Pinpoint the cell where the given text exists, returning its [X, Y] midpoint coordinate. 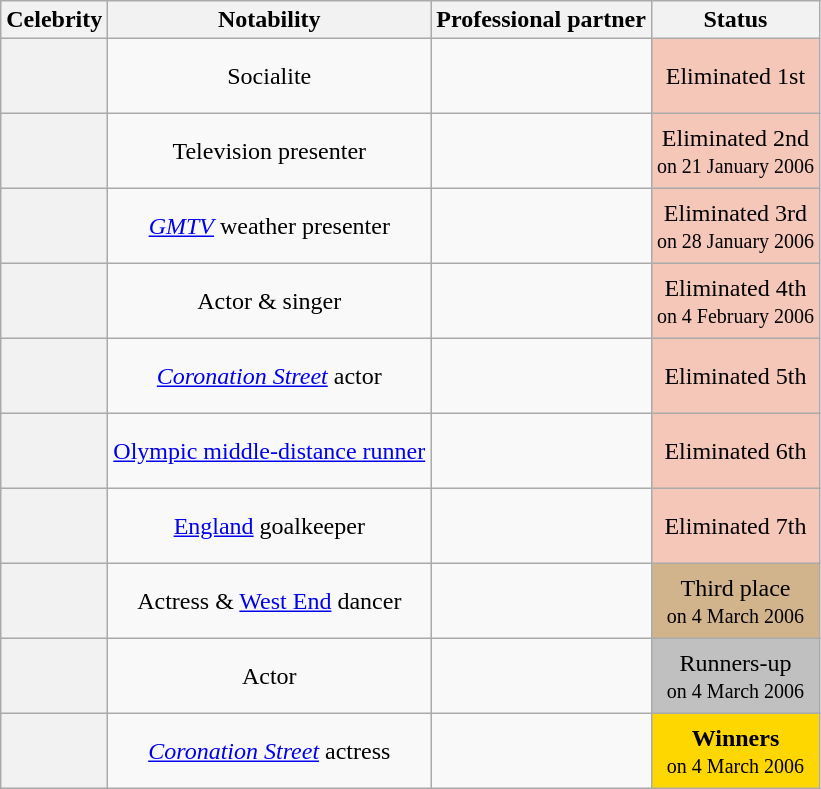
Celebrity [54, 20]
Coronation Street actress [270, 752]
Socialite [270, 76]
GMTV weather presenter [270, 226]
Third placeon 4 March 2006 [735, 602]
Status [735, 20]
Eliminated 2ndon 21 January 2006 [735, 152]
Actress & West End dancer [270, 602]
Eliminated 6th [735, 452]
Eliminated 5th [735, 376]
Actor [270, 676]
Olympic middle-distance runner [270, 452]
Actor & singer [270, 302]
Runners-upon 4 March 2006 [735, 676]
England goalkeeper [270, 526]
Eliminated 1st [735, 76]
Eliminated 7th [735, 526]
Coronation Street actor [270, 376]
Eliminated 3rdon 28 January 2006 [735, 226]
Professional partner [542, 20]
Eliminated 4thon 4 February 2006 [735, 302]
Notability [270, 20]
Television presenter [270, 152]
Winnerson 4 March 2006 [735, 752]
